Search for the cell housing the specified text and yield its (x, y) center coordinate. 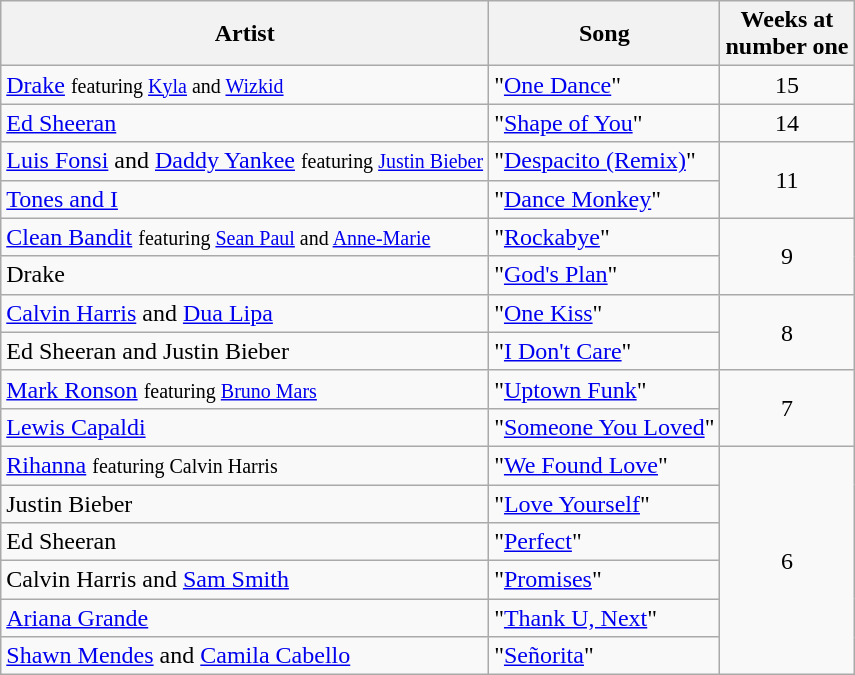
"Uptown Funk" (604, 389)
Tones and I (245, 199)
"Someone You Loved" (604, 427)
Drake featuring Kyla and Wizkid (245, 85)
8 (787, 332)
"Dance Monkey" (604, 199)
Shawn Mendes and Camila Cabello (245, 656)
Drake (245, 275)
"Promises" (604, 580)
Justin Bieber (245, 503)
"God's Plan" (604, 275)
"Shape of You" (604, 123)
11 (787, 180)
"I Don't Care" (604, 351)
Calvin Harris and Sam Smith (245, 580)
7 (787, 408)
"Rockabye" (604, 237)
Ariana Grande (245, 618)
9 (787, 256)
Rihanna featuring Calvin Harris (245, 465)
Clean Bandit featuring Sean Paul and Anne-Marie (245, 237)
Luis Fonsi and Daddy Yankee featuring Justin Bieber (245, 161)
"Love Yourself" (604, 503)
14 (787, 123)
Lewis Capaldi (245, 427)
Mark Ronson featuring Bruno Mars (245, 389)
"Señorita" (604, 656)
"One Dance" (604, 85)
Ed Sheeran and Justin Bieber (245, 351)
15 (787, 85)
Artist (245, 34)
Song (604, 34)
6 (787, 560)
Weeks atnumber one (787, 34)
Calvin Harris and Dua Lipa (245, 313)
"Perfect" (604, 542)
"Despacito (Remix)" (604, 161)
"One Kiss" (604, 313)
"We Found Love" (604, 465)
"Thank U, Next" (604, 618)
